Provide the [x, y] coordinate of the cell's center where the given text is located.  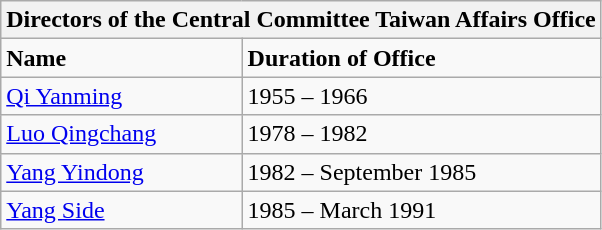
Yang Side [122, 210]
1985 – March 1991 [422, 210]
1955 – 1966 [422, 96]
1982 – September 1985 [422, 172]
Directors of the Central Committee Taiwan Affairs Office [301, 20]
Yang Yindong [122, 172]
Duration of Office [422, 58]
Name [122, 58]
1978 – 1982 [422, 134]
Luo Qingchang [122, 134]
Qi Yanming [122, 96]
